Scan for the cell matching the given text and deliver its (X, Y) coordinate at center. 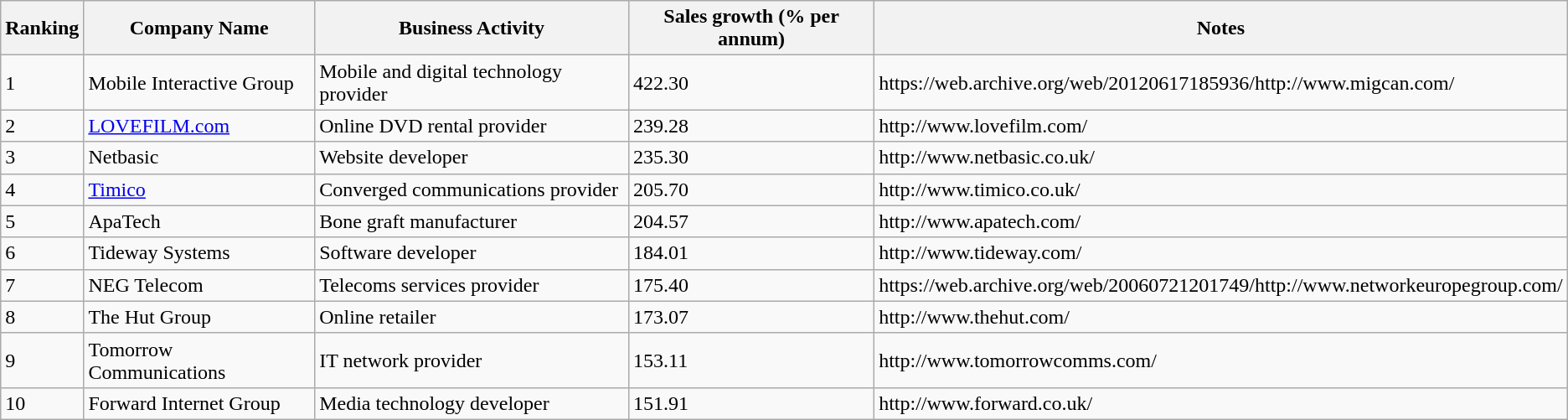
LOVEFILM.com (199, 126)
3 (42, 158)
173.07 (752, 317)
http://www.netbasic.co.uk/ (1221, 158)
IT network provider (472, 360)
Timico (199, 189)
http://www.thehut.com/ (1221, 317)
ApaTech (199, 221)
The Hut Group (199, 317)
Online DVD rental provider (472, 126)
Telecoms services provider (472, 285)
http://www.timico.co.uk/ (1221, 189)
1 (42, 82)
Business Activity (472, 29)
Netbasic (199, 158)
https://web.archive.org/web/20120617185936/http://www.migcan.com/ (1221, 82)
184.01 (752, 253)
Media technology developer (472, 403)
http://www.forward.co.uk/ (1221, 403)
6 (42, 253)
235.30 (752, 158)
Notes (1221, 29)
204.57 (752, 221)
Bone graft manufacturer (472, 221)
151.91 (752, 403)
http://www.tideway.com/ (1221, 253)
Forward Internet Group (199, 403)
8 (42, 317)
5 (42, 221)
Mobile and digital technology provider (472, 82)
Sales growth (% per annum) (752, 29)
Tomorrow Communications (199, 360)
9 (42, 360)
Ranking (42, 29)
http://www.lovefilm.com/ (1221, 126)
153.11 (752, 360)
Tideway Systems (199, 253)
http://www.apatech.com/ (1221, 221)
Website developer (472, 158)
Software developer (472, 253)
239.28 (752, 126)
4 (42, 189)
10 (42, 403)
Mobile Interactive Group (199, 82)
422.30 (752, 82)
Converged communications provider (472, 189)
Online retailer (472, 317)
7 (42, 285)
NEG Telecom (199, 285)
2 (42, 126)
205.70 (752, 189)
http://www.tomorrowcomms.com/ (1221, 360)
https://web.archive.org/web/20060721201749/http://www.networkeuropegroup.com/ (1221, 285)
175.40 (752, 285)
Company Name (199, 29)
